Return (X, Y) of the center of cell containing provided text 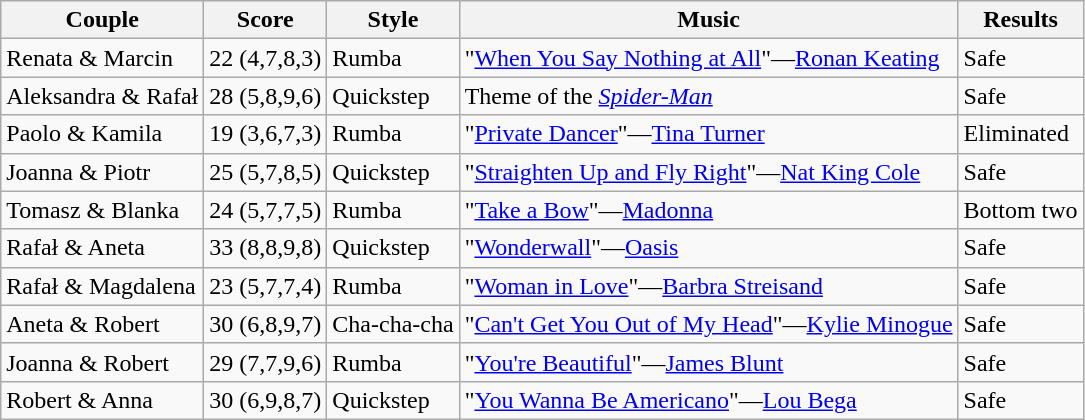
Rafał & Magdalena (102, 286)
Rafał & Aneta (102, 248)
"Take a Bow"—Madonna (708, 210)
29 (7,7,9,6) (266, 362)
28 (5,8,9,6) (266, 96)
Renata & Marcin (102, 58)
"Straighten Up and Fly Right"—Nat King Cole (708, 172)
Music (708, 20)
30 (6,8,9,7) (266, 324)
Joanna & Piotr (102, 172)
33 (8,8,9,8) (266, 248)
Paolo & Kamila (102, 134)
30 (6,9,8,7) (266, 400)
19 (3,6,7,3) (266, 134)
Eliminated (1020, 134)
Cha-cha-cha (393, 324)
"You're Beautiful"—James Blunt (708, 362)
Aneta & Robert (102, 324)
"Private Dancer"—Tina Turner (708, 134)
Joanna & Robert (102, 362)
Aleksandra & Rafał (102, 96)
Score (266, 20)
25 (5,7,8,5) (266, 172)
Couple (102, 20)
Style (393, 20)
23 (5,7,7,4) (266, 286)
24 (5,7,7,5) (266, 210)
"Woman in Love"—Barbra Streisand (708, 286)
Theme of the Spider-Man (708, 96)
"Can't Get You Out of My Head"—Kylie Minogue (708, 324)
Bottom two (1020, 210)
"When You Say Nothing at All"—Ronan Keating (708, 58)
Robert & Anna (102, 400)
"You Wanna Be Americano"—Lou Bega (708, 400)
Results (1020, 20)
22 (4,7,8,3) (266, 58)
"Wonderwall"—Oasis (708, 248)
Tomasz & Blanka (102, 210)
